Capture the cell that displays the provided text and extract its (x, y) central coordinate. 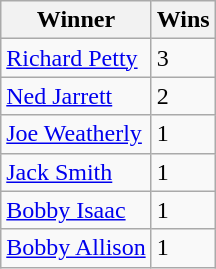
Joe Weatherly (76, 134)
Wins (183, 20)
Winner (76, 20)
Richard Petty (76, 58)
Bobby Isaac (76, 210)
3 (183, 58)
Bobby Allison (76, 248)
2 (183, 96)
Ned Jarrett (76, 96)
Jack Smith (76, 172)
